From the cell containing the given text, extract its center point as [X, Y] coordinate. 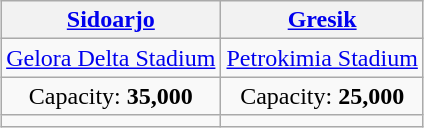
Capacity: 35,000 [111, 96]
Capacity: 25,000 [322, 96]
Gresik [322, 20]
Petrokimia Stadium [322, 58]
Sidoarjo [111, 20]
Gelora Delta Stadium [111, 58]
